Determine the (x, y) coordinate at the center of the cell enclosing the given text.  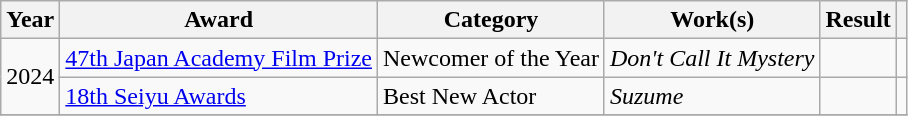
Award (219, 20)
Category (490, 20)
Don't Call It Mystery (712, 58)
47th Japan Academy Film Prize (219, 58)
Year (30, 20)
18th Seiyu Awards (219, 96)
Suzume (712, 96)
Work(s) (712, 20)
Best New Actor (490, 96)
Result (858, 20)
2024 (30, 77)
Newcomer of the Year (490, 58)
